Identify which cell holds the provided text, then report its (X, Y) central coordinate. 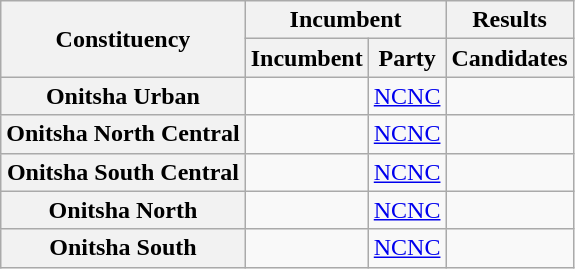
Candidates (510, 58)
Results (510, 20)
Onitsha South Central (123, 172)
Onitsha Urban (123, 96)
Onitsha North (123, 210)
Party (407, 58)
Constituency (123, 39)
Onitsha South (123, 248)
Onitsha North Central (123, 134)
